Scan for the cell matching the given text and deliver its [x, y] coordinate at center. 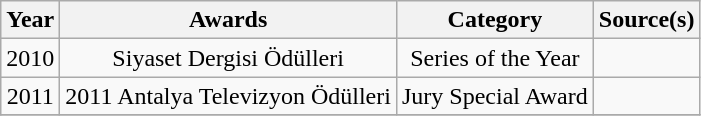
Category [494, 20]
Year [30, 20]
2010 [30, 58]
Awards [228, 20]
Jury Special Award [494, 96]
Siyaset Dergisi Ödülleri [228, 58]
2011 [30, 96]
Source(s) [646, 20]
Series of the Year [494, 58]
2011 Antalya Televizyon Ödülleri [228, 96]
